Provide the [x, y] coordinate of the cell's center where the given text is located.  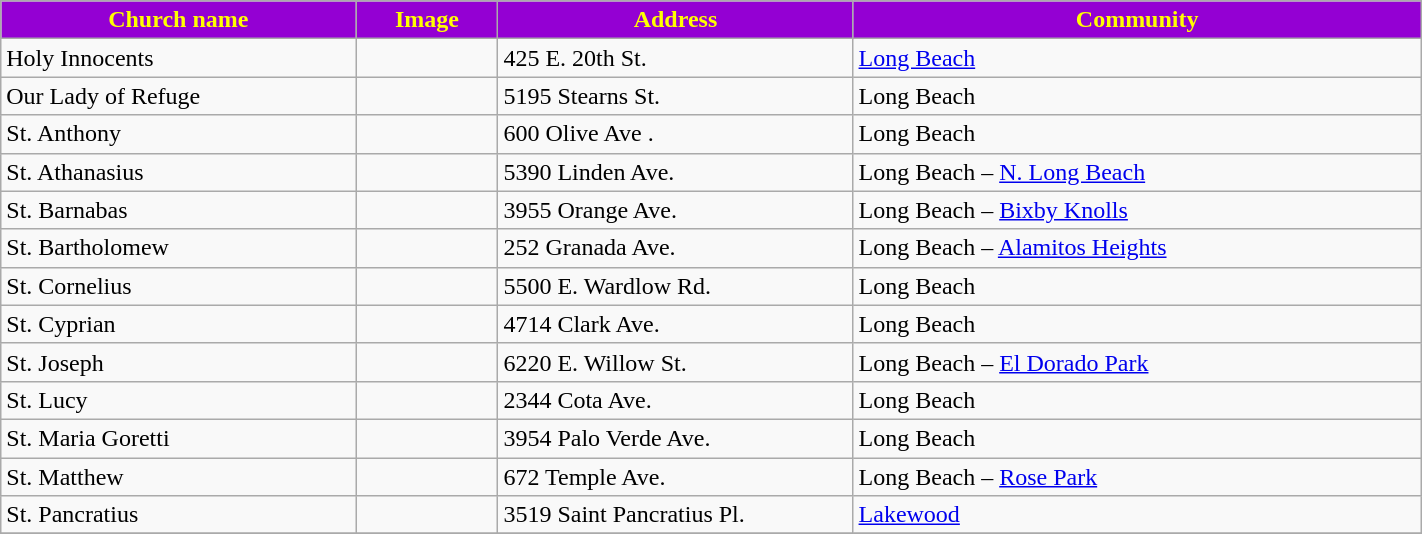
Holy Innocents [178, 58]
5500 E. Wardlow Rd. [676, 286]
St. Barnabas [178, 210]
3954 Palo Verde Ave. [676, 438]
St. Pancratius [178, 515]
Long Beach – N. Long Beach [1137, 172]
5195 Stearns St. [676, 96]
3955 Orange Ave. [676, 210]
Church name [178, 20]
St. Cornelius [178, 286]
Community [1137, 20]
5390 Linden Ave. [676, 172]
St. Matthew [178, 477]
Long Beach – Bixby Knolls [1137, 210]
672 Temple Ave. [676, 477]
St. Lucy [178, 400]
St. Athanasius [178, 172]
St. Anthony [178, 134]
2344 Cota Ave. [676, 400]
425 E. 20th St. [676, 58]
Lakewood [1137, 515]
Our Lady of Refuge [178, 96]
Long Beach – El Dorado Park [1137, 362]
Long Beach – Alamitos Heights [1137, 248]
Address [676, 20]
6220 E. Willow St. [676, 362]
Long Beach – Rose Park [1137, 477]
3519 Saint Pancratius Pl. [676, 515]
600 Olive Ave . [676, 134]
Image [427, 20]
St. Joseph [178, 362]
252 Granada Ave. [676, 248]
St. Maria Goretti [178, 438]
St. Bartholomew [178, 248]
4714 Clark Ave. [676, 324]
St. Cyprian [178, 324]
